Return [X, Y] of the center of cell containing provided text 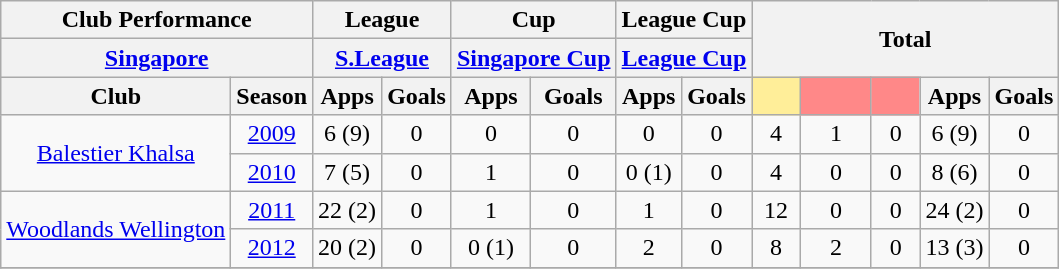
22 (2) [348, 210]
7 (5) [348, 172]
2012 [272, 248]
2009 [272, 134]
13 (3) [954, 248]
S.League [382, 58]
8 (6) [954, 172]
8 [776, 248]
Total [906, 39]
League [382, 20]
Woodlands Wellington [116, 229]
2011 [272, 210]
Cup [534, 20]
Singapore [157, 58]
Singapore Cup [534, 58]
20 (2) [348, 248]
12 [776, 210]
2010 [272, 172]
Balestier Khalsa [116, 153]
Club [116, 96]
Club Performance [157, 20]
24 (2) [954, 210]
Season [272, 96]
